Pinpoint the cell where the given text exists, returning its [x, y] midpoint coordinate. 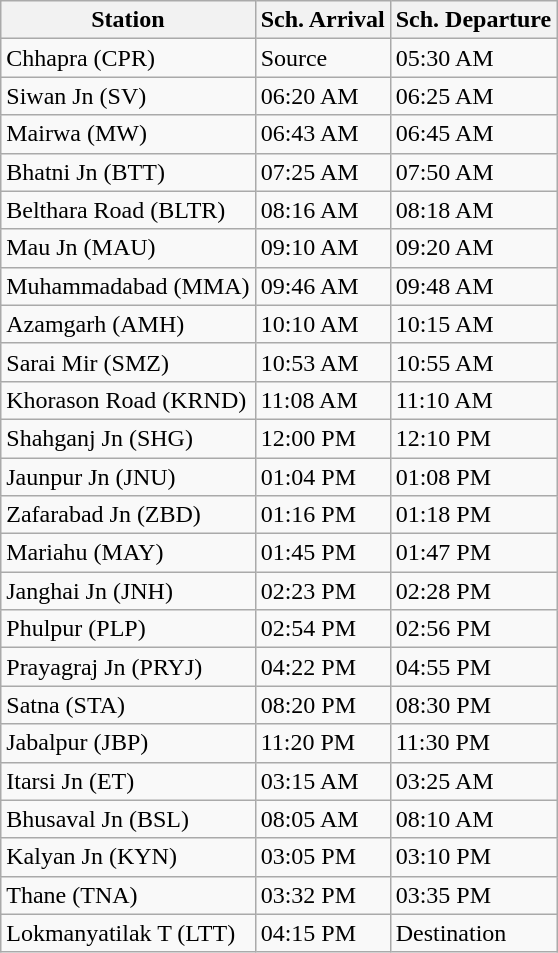
Phulpur (PLP) [128, 629]
10:55 AM [474, 362]
04:22 PM [322, 667]
Mau Jn (MAU) [128, 248]
02:28 PM [474, 591]
Thane (TNA) [128, 895]
12:00 PM [322, 438]
10:53 AM [322, 362]
08:05 AM [322, 819]
11:08 AM [322, 400]
08:10 AM [474, 819]
04:15 PM [322, 933]
Mariahu (MAY) [128, 553]
06:20 AM [322, 96]
08:30 PM [474, 705]
Kalyan Jn (KYN) [128, 857]
05:30 AM [474, 58]
Zafarabad Jn (ZBD) [128, 515]
08:18 AM [474, 210]
06:45 AM [474, 134]
Bhusaval Jn (BSL) [128, 819]
Sch. Departure [474, 20]
04:55 PM [474, 667]
Azamgarh (AMH) [128, 324]
07:50 AM [474, 172]
Janghai Jn (JNH) [128, 591]
03:15 AM [322, 781]
02:56 PM [474, 629]
10:10 AM [322, 324]
Bhatni Jn (BTT) [128, 172]
Chhapra (CPR) [128, 58]
02:23 PM [322, 591]
Jabalpur (JBP) [128, 743]
08:20 PM [322, 705]
03:25 AM [474, 781]
08:16 AM [322, 210]
Siwan Jn (SV) [128, 96]
07:25 AM [322, 172]
01:45 PM [322, 553]
03:10 PM [474, 857]
01:16 PM [322, 515]
06:43 AM [322, 134]
Belthara Road (BLTR) [128, 210]
Prayagraj Jn (PRYJ) [128, 667]
Shahganj Jn (SHG) [128, 438]
Destination [474, 933]
10:15 AM [474, 324]
Sch. Arrival [322, 20]
11:10 AM [474, 400]
Khorason Road (KRND) [128, 400]
03:35 PM [474, 895]
03:05 PM [322, 857]
01:04 PM [322, 477]
Mairwa (MW) [128, 134]
01:18 PM [474, 515]
Station [128, 20]
Muhammadabad (MMA) [128, 286]
09:48 AM [474, 286]
01:47 PM [474, 553]
09:10 AM [322, 248]
12:10 PM [474, 438]
06:25 AM [474, 96]
01:08 PM [474, 477]
Source [322, 58]
09:20 AM [474, 248]
Itarsi Jn (ET) [128, 781]
02:54 PM [322, 629]
Sarai Mir (SMZ) [128, 362]
11:30 PM [474, 743]
Lokmanyatilak T (LTT) [128, 933]
11:20 PM [322, 743]
Satna (STA) [128, 705]
03:32 PM [322, 895]
09:46 AM [322, 286]
Jaunpur Jn (JNU) [128, 477]
